Capture the cell that displays the provided text and extract its (x, y) central coordinate. 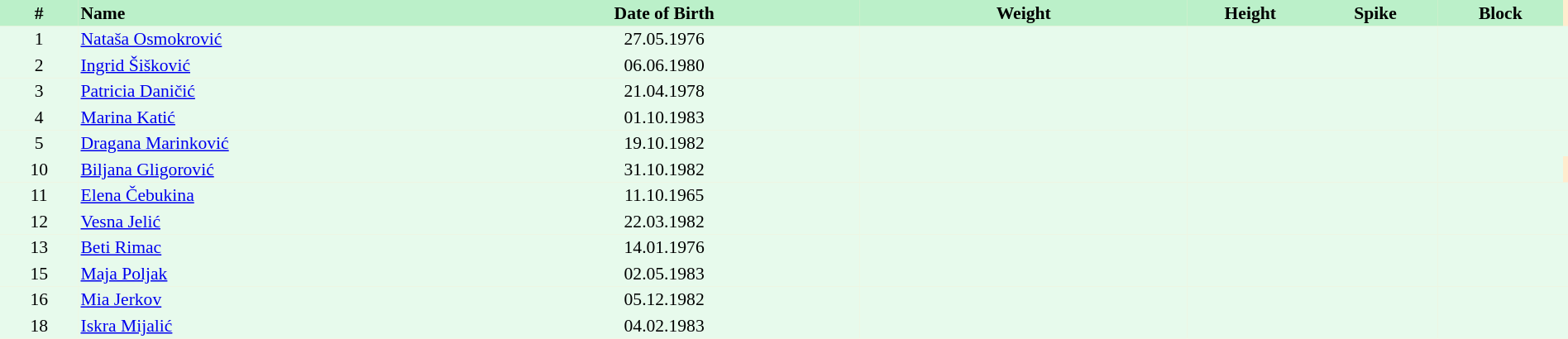
Block (1500, 13)
Iskra Mijalić (273, 326)
18 (39, 326)
Date of Birth (664, 13)
05.12.1982 (664, 299)
Elena Čebukina (273, 195)
10 (39, 169)
1 (39, 40)
# (39, 13)
Mia Jerkov (273, 299)
2 (39, 65)
4 (39, 117)
04.02.1983 (664, 326)
27.05.1976 (664, 40)
11.10.1965 (664, 195)
13 (39, 248)
12 (39, 222)
06.06.1980 (664, 65)
15 (39, 274)
31.10.1982 (664, 169)
5 (39, 144)
Ingrid Šišković (273, 65)
Nataša Osmokrović (273, 40)
22.03.1982 (664, 222)
Patricia Daničić (273, 91)
Weight (1024, 13)
14.01.1976 (664, 248)
Height (1250, 13)
21.04.1978 (664, 91)
16 (39, 299)
01.10.1983 (664, 117)
Beti Rimac (273, 248)
Name (273, 13)
02.05.1983 (664, 274)
Vesna Jelić (273, 222)
19.10.1982 (664, 144)
Spike (1374, 13)
Dragana Marinković (273, 144)
3 (39, 91)
Maja Poljak (273, 274)
Biljana Gligorović (273, 169)
11 (39, 195)
Marina Katić (273, 117)
